Find where the given text appears and provide that cell's center as (x, y) coordinate. 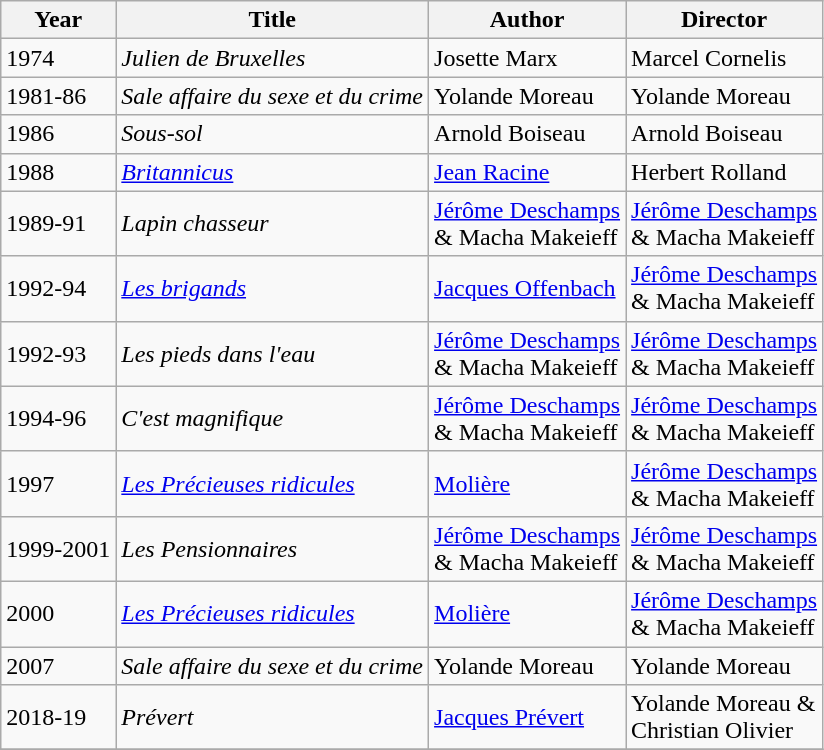
1999-2001 (58, 548)
Herbert Rolland (724, 172)
1994-96 (58, 418)
1997 (58, 484)
Director (724, 20)
Sous-sol (272, 134)
Jacques Prévert (528, 718)
2007 (58, 665)
1986 (58, 134)
Yolande Moreau & Christian Olivier (724, 718)
2018-19 (58, 718)
2000 (58, 614)
Julien de Bruxelles (272, 58)
Lapin chasseur (272, 224)
Year (58, 20)
Josette Marx (528, 58)
1992-94 (58, 288)
1981-86 (58, 96)
Britannicus (272, 172)
Prévert (272, 718)
Title (272, 20)
Author (528, 20)
1988 (58, 172)
Les Pensionnaires (272, 548)
C'est magnifique (272, 418)
Les brigands (272, 288)
Marcel Cornelis (724, 58)
1974 (58, 58)
1989-91 (58, 224)
Jacques Offenbach (528, 288)
Jean Racine (528, 172)
1992-93 (58, 354)
Les pieds dans l'eau (272, 354)
